Return [X, Y] of the center of cell containing provided text 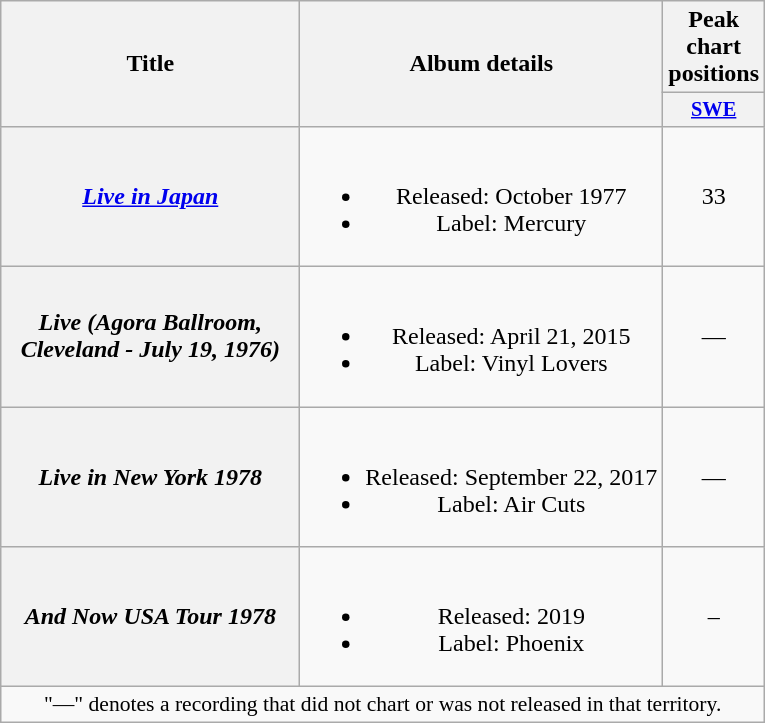
Title [150, 64]
Released: October 1977Label: Mercury [482, 196]
Peak chart positions [714, 47]
Live in New York 1978 [150, 477]
Album details [482, 64]
Live (Agora Ballroom, Cleveland - July 19, 1976) [150, 337]
Live in Japan [150, 196]
Released: April 21, 2015Label: Vinyl Lovers [482, 337]
– [714, 617]
And Now USA Tour 1978 [150, 617]
Released: September 22, 2017Label: Air Cuts [482, 477]
Released: 2019Label: Phoenix [482, 617]
33 [714, 196]
SWE [714, 110]
"—" denotes a recording that did not chart or was not released in that territory. [383, 705]
